Identify which cell holds the provided text, then report its [X, Y] central coordinate. 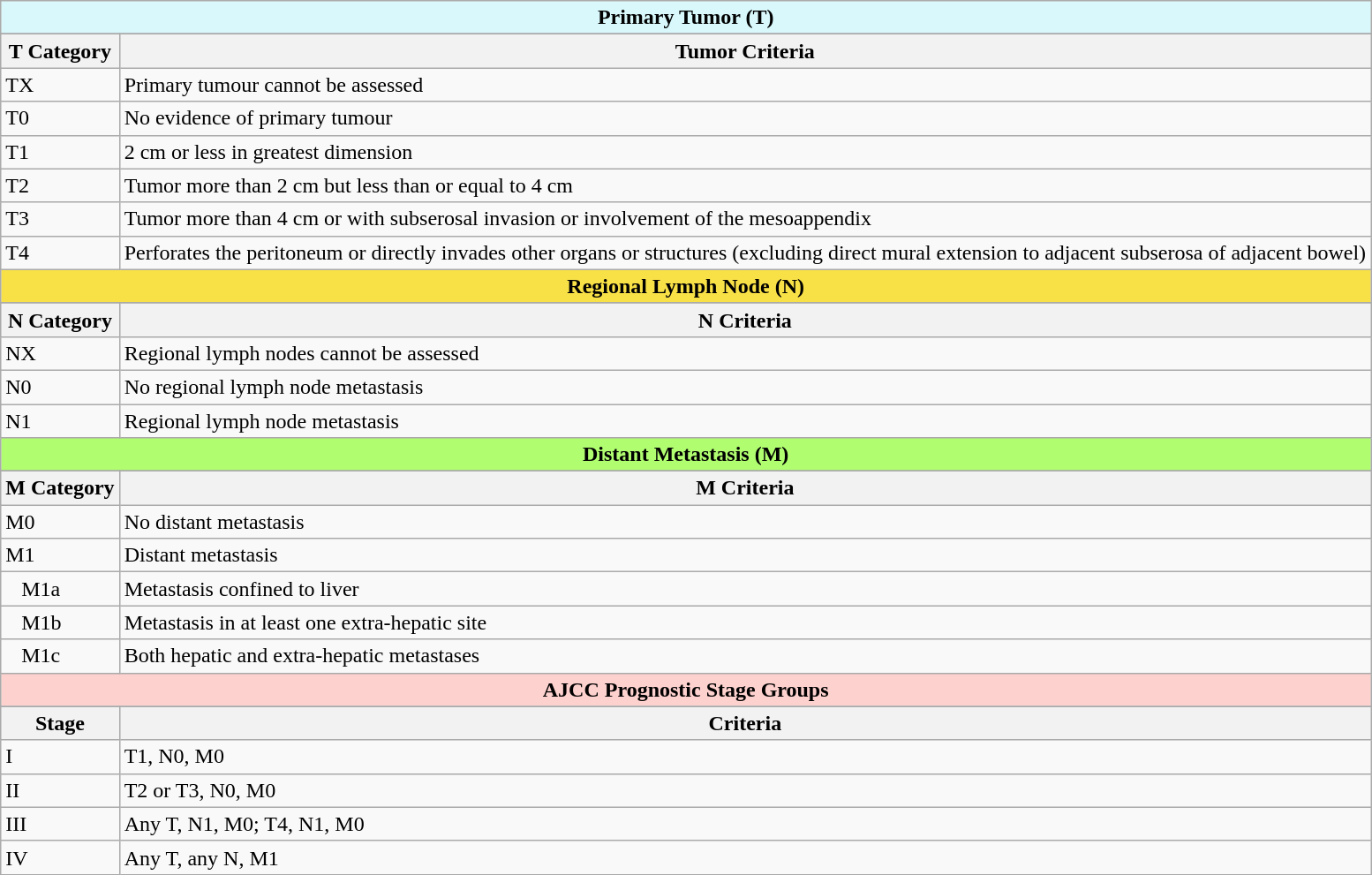
NX [60, 353]
M Category [60, 488]
M1 [60, 555]
N0 [60, 387]
Primary Tumor (T) [686, 18]
N Category [60, 320]
T0 [60, 118]
T2 [60, 185]
Any T, N1, M0; T4, N1, M0 [745, 824]
No regional lymph node metastasis [745, 387]
Perforates the peritoneum or directly invades other organs or structures (excluding direct mural extension to adjacent subserosa of adjacent bowel) [745, 253]
M Criteria [745, 488]
T Category [60, 51]
M1b [60, 622]
T1 [60, 152]
T4 [60, 253]
Any T, any N, M1 [745, 857]
No distant metastasis [745, 522]
Criteria [745, 723]
Primary tumour cannot be assessed [745, 85]
Both hepatic and extra-hepatic metastases [745, 656]
M0 [60, 522]
Tumor more than 2 cm but less than or equal to 4 cm [745, 185]
Distant Metastasis (M) [686, 455]
Distant metastasis [745, 555]
II [60, 790]
M1a [60, 589]
Metastasis in at least one extra-hepatic site [745, 622]
T1, N0, M0 [745, 757]
N Criteria [745, 320]
N1 [60, 421]
Tumor Criteria [745, 51]
Regional lymph node metastasis [745, 421]
Regional lymph nodes cannot be assessed [745, 353]
No evidence of primary tumour [745, 118]
2 cm or less in greatest dimension [745, 152]
Tumor more than 4 cm or with subserosal invasion or involvement of the mesoappendix [745, 219]
IV [60, 857]
AJCC Prognostic Stage Groups [686, 690]
T3 [60, 219]
Metastasis confined to liver [745, 589]
TX [60, 85]
Regional Lymph Node (N) [686, 286]
T2 or T3, N0, M0 [745, 790]
I [60, 757]
Stage [60, 723]
III [60, 824]
M1c [60, 656]
